Pinpoint the cell where the given text exists, returning its [X, Y] midpoint coordinate. 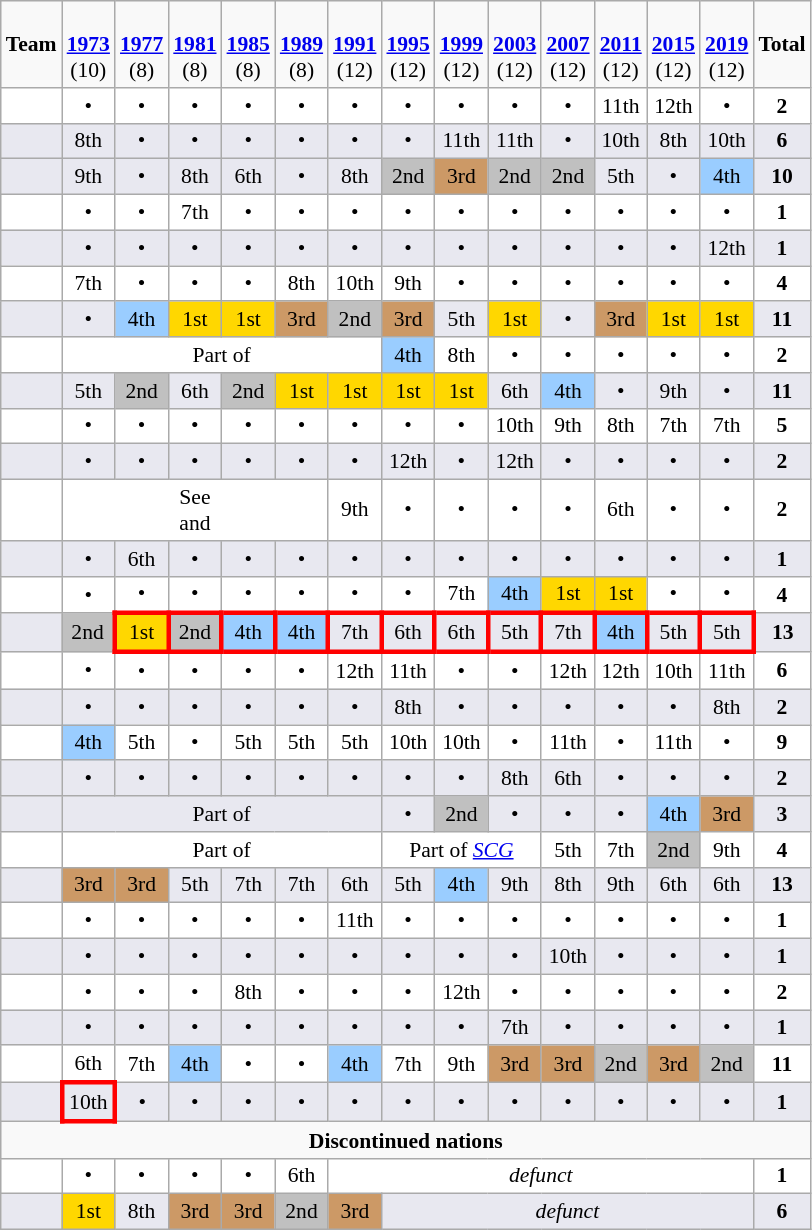
9 [782, 743]
10 [782, 177]
2003(12) [514, 44]
See and [195, 510]
Part of SCG [461, 850]
2019(12) [726, 44]
1985(8) [248, 44]
1995(12) [408, 44]
2015(12) [674, 44]
2007(12) [568, 44]
1981(8) [194, 44]
3 [782, 814]
2011(12) [621, 44]
5 [782, 426]
Team [32, 44]
1973(10) [88, 44]
1977(8) [142, 44]
1989(8) [302, 44]
Total [782, 44]
1999(12) [462, 44]
1991(12) [354, 44]
Discontinued nations [406, 1140]
